Extract the [x, y] coordinate from the center of the cell holding the provided text.  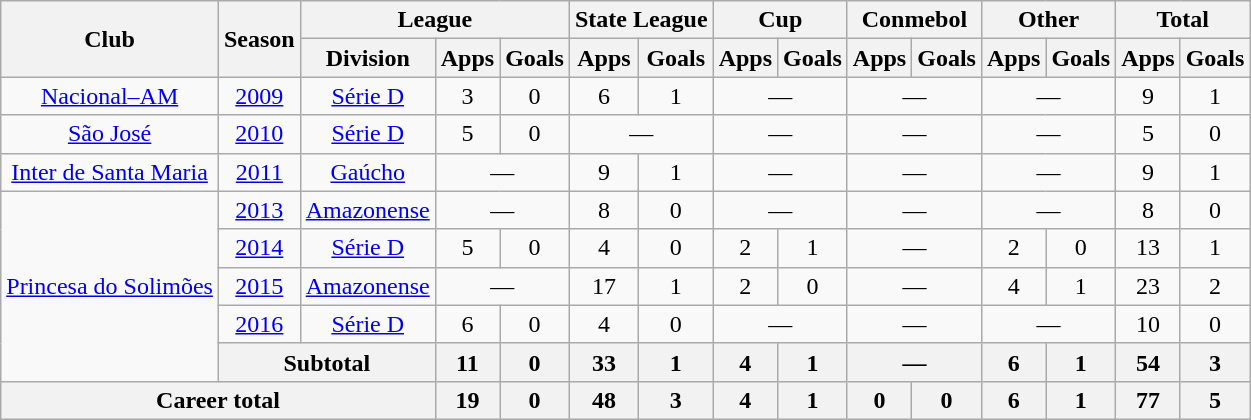
2015 [259, 286]
Conmebol [914, 20]
Season [259, 39]
São José [110, 134]
State League [641, 20]
Other [1048, 20]
54 [1148, 362]
77 [1148, 400]
33 [604, 362]
Inter de Santa Maria [110, 172]
Subtotal [326, 362]
2010 [259, 134]
2013 [259, 210]
Nacional–AM [110, 96]
Division [368, 58]
Total [1183, 20]
48 [604, 400]
Gaúcho [368, 172]
2011 [259, 172]
Cup [780, 20]
2009 [259, 96]
11 [467, 362]
League [434, 20]
10 [1148, 324]
Princesa do Solimões [110, 286]
19 [467, 400]
2016 [259, 324]
2014 [259, 248]
17 [604, 286]
Club [110, 39]
Career total [218, 400]
13 [1148, 248]
23 [1148, 286]
